Scan for the cell matching the given text and deliver its [X, Y] coordinate at center. 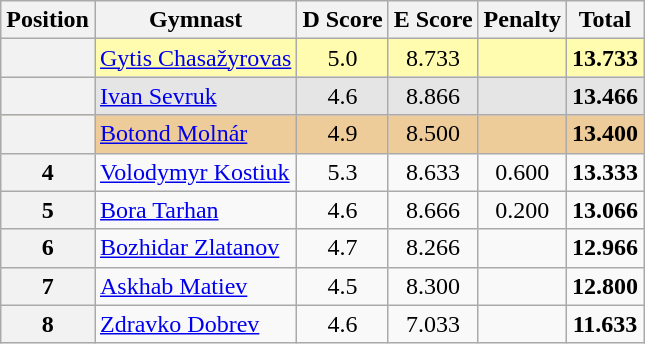
13.066 [604, 210]
8.300 [433, 286]
4.7 [342, 248]
8.266 [433, 248]
0.200 [522, 210]
Zdravko Dobrev [195, 324]
4.5 [342, 286]
Bora Tarhan [195, 210]
8.500 [433, 134]
Position [48, 20]
5.0 [342, 58]
4 [48, 172]
5.3 [342, 172]
8.866 [433, 96]
Gytis Chasažyrovas [195, 58]
13.333 [604, 172]
13.400 [604, 134]
Total [604, 20]
7 [48, 286]
12.966 [604, 248]
Ivan Sevruk [195, 96]
12.800 [604, 286]
13.733 [604, 58]
Botond Molnár [195, 134]
8.633 [433, 172]
8.733 [433, 58]
D Score [342, 20]
7.033 [433, 324]
0.600 [522, 172]
E Score [433, 20]
8.666 [433, 210]
Gymnast [195, 20]
Bozhidar Zlatanov [195, 248]
8 [48, 324]
11.633 [604, 324]
Askhab Matiev [195, 286]
5 [48, 210]
6 [48, 248]
13.466 [604, 96]
Volodymyr Kostiuk [195, 172]
Penalty [522, 20]
4.9 [342, 134]
